For the text-containing cell, return its midpoint in (X, Y) coordinate format. 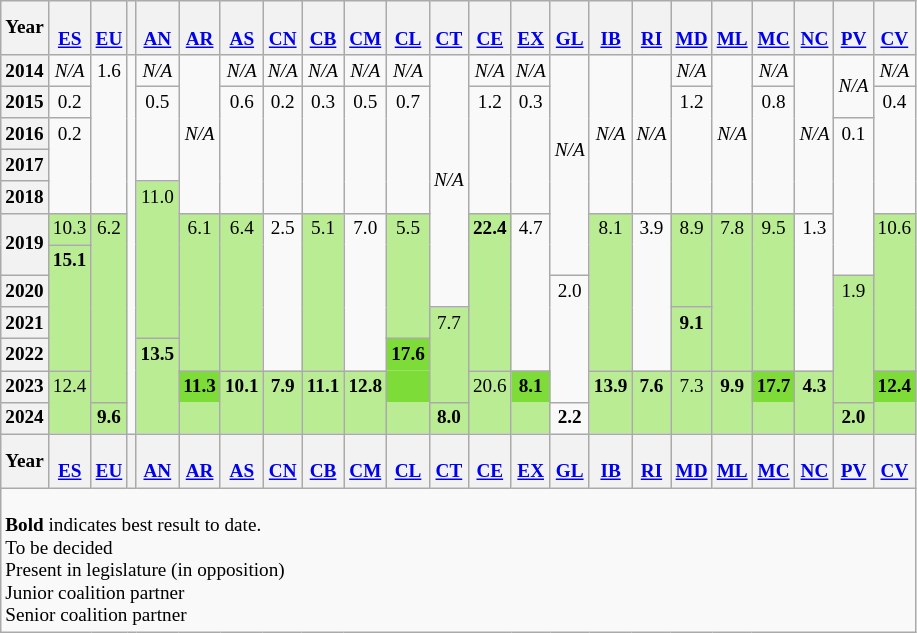
2022 (25, 355)
7.8 (732, 292)
Bold indicates best result to date. To be decided Present in legislature (in opposition) Junior coalition partner Senior coalition partner (458, 560)
12.8 (366, 402)
0.4 (894, 150)
2016 (25, 134)
17.6 (408, 355)
2020 (25, 291)
2.2 (570, 418)
5.1 (323, 292)
2019 (25, 244)
2.5 (282, 292)
0.6 (242, 150)
13.9 (610, 402)
3.9 (652, 292)
1.6 (109, 134)
11.3 (200, 386)
2017 (25, 166)
2018 (25, 197)
15.1 (70, 308)
7.3 (692, 402)
4.3 (814, 402)
10.1 (242, 402)
8.9 (692, 260)
6.2 (109, 308)
10.3 (70, 229)
9.5 (774, 292)
4.7 (530, 292)
2023 (25, 386)
7.7 (448, 354)
7.9 (282, 402)
1.3 (814, 292)
2014 (25, 71)
11.0 (158, 260)
17.7 (774, 386)
9.6 (109, 418)
11.1 (323, 402)
9.9 (732, 402)
7.0 (366, 292)
10.6 (894, 292)
20.6 (490, 402)
1.9 (854, 338)
7.6 (652, 402)
0.1 (854, 182)
2015 (25, 102)
6.4 (242, 292)
0.8 (774, 150)
8.0 (448, 418)
13.5 (158, 386)
6.1 (200, 292)
0.7 (408, 150)
9.1 (692, 338)
2024 (25, 418)
22.4 (490, 292)
5.5 (408, 276)
2021 (25, 323)
